Find where the given text appears and provide that cell's center as (X, Y) coordinate. 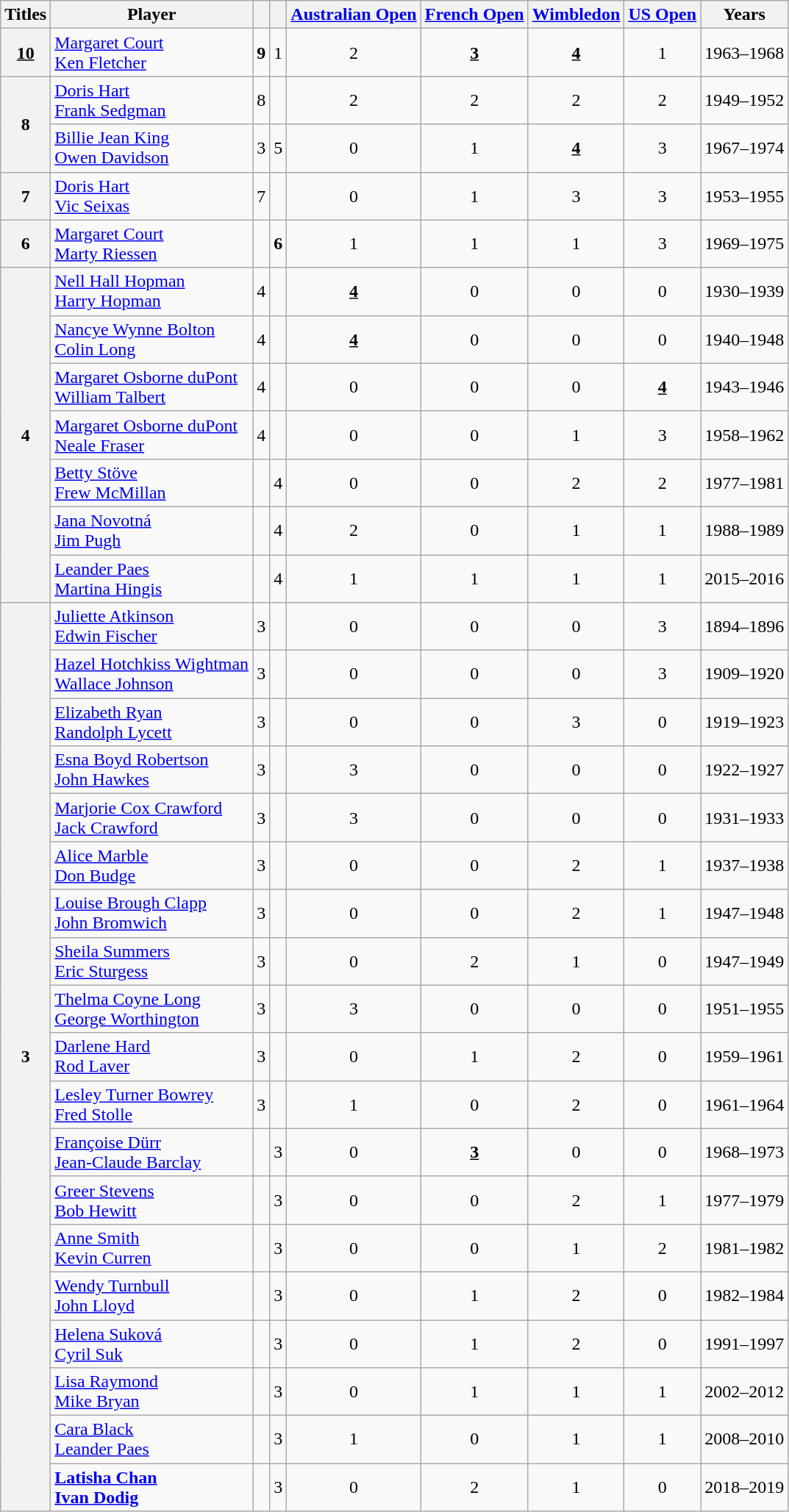
1930–1939 (744, 291)
10 (26, 53)
1894–1896 (744, 626)
Nell Hall Hopman Harry Hopman (151, 291)
1958–1962 (744, 435)
US Open (663, 15)
Wendy Turnbull John Lloyd (151, 1295)
Lesley Turner Bowrey Fred Stolle (151, 1104)
Elizabeth Ryan Randolph Lycett (151, 722)
1951–1955 (744, 1008)
Françoise Dürr Jean-Claude Barclay (151, 1153)
Helena Suková Cyril Suk (151, 1344)
Billie Jean King Owen Davidson (151, 148)
Cara Black Leander Paes (151, 1439)
Doris Hart Vic Seixas (151, 196)
1919–1923 (744, 722)
5 (278, 148)
2002–2012 (744, 1392)
Nancye Wynne Bolton Colin Long (151, 340)
French Open (474, 15)
Juliette Atkinson Edwin Fischer (151, 626)
1967–1974 (744, 148)
1940–1948 (744, 340)
Sheila Summers Eric Sturgess (151, 961)
1981–1982 (744, 1248)
Doris Hart Frank Sedgman (151, 100)
Australian Open (354, 15)
2008–2010 (744, 1439)
1977–1979 (744, 1200)
Years (744, 15)
1977–1981 (744, 482)
1909–1920 (744, 675)
Darlene Hard Rod Laver (151, 1057)
1937–1938 (744, 866)
Lisa Raymond Mike Bryan (151, 1392)
Margaret Court Marty Riessen (151, 244)
1961–1964 (744, 1104)
Betty Stöve Frew McMillan (151, 482)
Anne Smith Kevin Curren (151, 1248)
1931–1933 (744, 817)
Esna Boyd Robertson John Hawkes (151, 770)
Hazel Hotchkiss Wightman Wallace Johnson (151, 675)
Wimbledon (576, 15)
Thelma Coyne Long George Worthington (151, 1008)
1982–1984 (744, 1295)
1949–1952 (744, 100)
Latisha Chan Ivan Dodig (151, 1488)
2018–2019 (744, 1488)
Jana Novotná Jim Pugh (151, 531)
1947–1949 (744, 961)
1922–1927 (744, 770)
1947–1948 (744, 913)
1969–1975 (744, 244)
Titles (26, 15)
1963–1968 (744, 53)
Alice Marble Don Budge (151, 866)
1988–1989 (744, 531)
Margaret Court Ken Fletcher (151, 53)
Margaret Osborne duPont Neale Fraser (151, 435)
1968–1973 (744, 1153)
1953–1955 (744, 196)
1991–1997 (744, 1344)
Leander Paes Martina Hingis (151, 578)
2015–2016 (744, 578)
Player (151, 15)
1959–1961 (744, 1057)
Margaret Osborne duPont William Talbert (151, 387)
Marjorie Cox Crawford Jack Crawford (151, 817)
1943–1946 (744, 387)
9 (262, 53)
Louise Brough Clapp John Bromwich (151, 913)
Greer Stevens Bob Hewitt (151, 1200)
